Scan for the cell matching the given text and deliver its (x, y) coordinate at center. 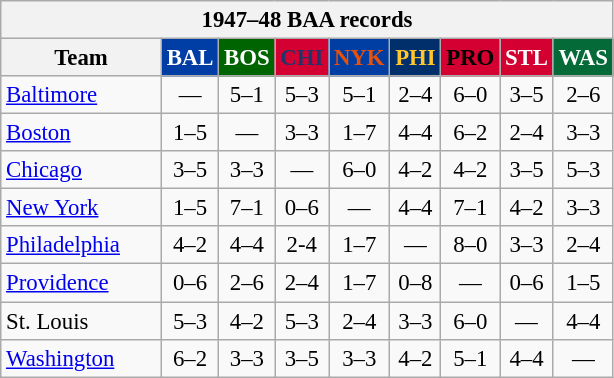
STL (527, 58)
1947–48 BAA records (308, 20)
New York (82, 208)
BAL (190, 58)
2-4 (302, 245)
NYK (360, 58)
Baltimore (82, 95)
CHI (302, 58)
0–8 (416, 283)
WAS (583, 58)
Boston (82, 133)
Washington (82, 358)
8–0 (470, 245)
Providence (82, 283)
Team (82, 58)
Philadelphia (82, 245)
Chicago (82, 170)
St. Louis (82, 321)
BOS (247, 58)
PRO (470, 58)
PHI (416, 58)
